Identify which cell holds the provided text, then report its (x, y) central coordinate. 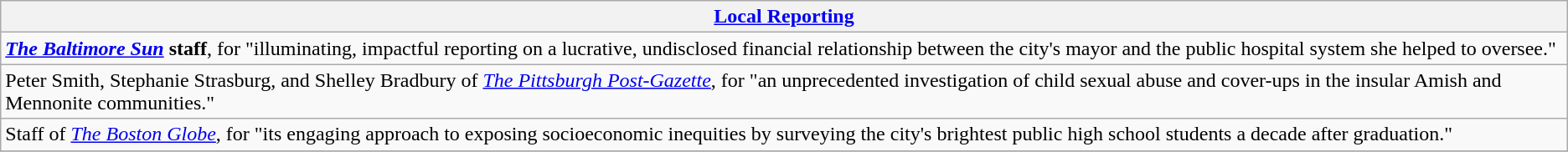
Local Reporting (784, 17)
